Capture the cell that displays the provided text and extract its [x, y] central coordinate. 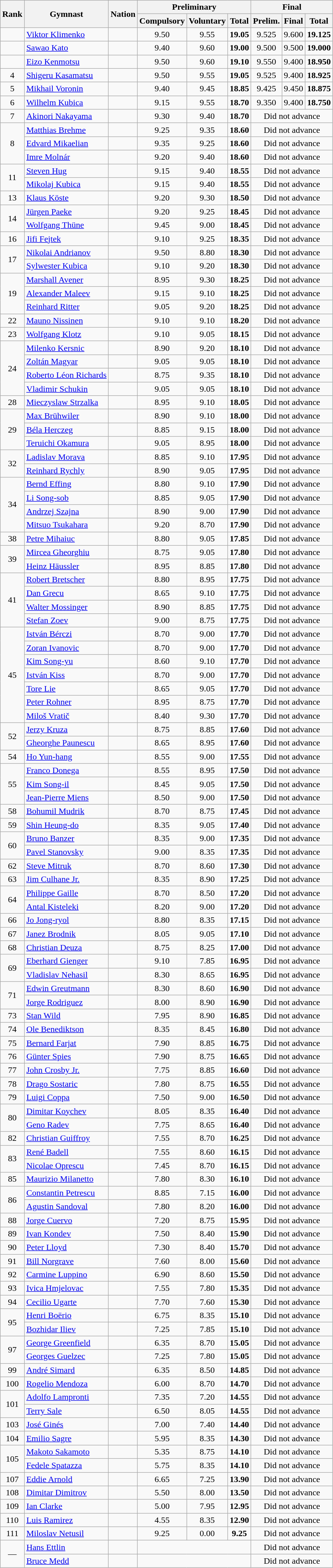
Teruichi Okamura [67, 443]
Jorge Cuervo [67, 1220]
Makoto Sakamoto [67, 1452]
73 [12, 1015]
16.10 [239, 1179]
Janez Brodnik [67, 934]
Klaus Köste [67, 198]
82 [12, 1138]
Robert Bretscher [67, 579]
Matthias Brehme [67, 130]
Wolfgang Klotz [67, 334]
62 [12, 866]
6.65 [162, 1479]
75 [12, 1043]
17.45 [239, 811]
Nikolai Andrianov [67, 252]
Kim Song-yu [67, 661]
17.55 [239, 757]
Jürgen Paeke [67, 212]
76 [12, 1057]
Christian Deuza [67, 947]
Mitsuo Tsukahara [67, 525]
Terry Sale [67, 1411]
Zoran Ivanovic [67, 648]
14.85 [239, 1370]
32 [12, 464]
17.10 [239, 934]
15.90 [239, 1234]
14 [12, 218]
99 [12, 1370]
16.85 [239, 1015]
Carmine Luppino [67, 1275]
34 [12, 505]
13.50 [239, 1493]
5 [12, 89]
7.70 [162, 1302]
111 [12, 1534]
9.450 [293, 89]
Ivan Kondev [67, 1234]
Vladislav Nehasil [67, 975]
Heinz Häussler [67, 566]
100 [12, 1384]
89 [12, 1234]
Mauno Nissinen [67, 320]
16.65 [239, 1057]
6.00 [162, 1384]
63 [12, 879]
Bernard Farjat [67, 1043]
Shigeru Kasamatsu [67, 75]
Geno Radev [67, 1125]
18.85 [239, 89]
Rogelio Mendoza [67, 1384]
Wolfgang Thüne [67, 225]
Steve Mitruk [67, 866]
110 [12, 1520]
15.95 [239, 1220]
6.90 [162, 1275]
18.875 [319, 89]
68 [12, 947]
Tore Lie [67, 689]
7.00 [162, 1424]
18.50 [239, 198]
André Simard [67, 1370]
Edwin Greutmann [67, 988]
Cecilio Ugarte [67, 1302]
Ladislav Morava [67, 457]
67 [12, 934]
Andrzej Szajna [67, 511]
19 [12, 293]
58 [12, 811]
Georges Guelzec [67, 1356]
7 [12, 116]
19.000 [319, 48]
Nation [123, 14]
Franco Donega [67, 770]
Li Song-sob [67, 498]
Stefan Zoev [67, 621]
71 [12, 995]
18.35 [239, 239]
Viktor Klimenko [67, 34]
Nicolae Oprescu [67, 1166]
Gheorghe Paunescu [67, 743]
19.10 [239, 62]
18.750 [319, 102]
Dimitar Dimitrov [67, 1493]
109 [12, 1506]
Vladimir Schukin [67, 389]
19.125 [319, 34]
38 [12, 539]
Günter Spies [67, 1057]
Jifi Fejtek [67, 239]
23 [12, 334]
4.55 [162, 1520]
Bernd Effing [67, 484]
4 [12, 75]
Henri Boërio [67, 1316]
52 [12, 736]
Drago Sostaric [67, 1084]
7.35 [162, 1397]
13.90 [239, 1479]
6.75 [162, 1316]
91 [12, 1261]
15.70 [239, 1247]
14.70 [239, 1384]
René Badell [67, 1152]
Agustin Sandoval [67, 1206]
17.30 [239, 866]
Constantin Petrescu [67, 1193]
5.95 [162, 1438]
Luigi Coppa [67, 1097]
14.40 [239, 1424]
Emilio Sagre [67, 1438]
9.425 [266, 89]
15.30 [239, 1302]
Hans Ettlin [67, 1547]
45 [12, 675]
Alexander Maleev [67, 293]
101 [12, 1404]
Dimitar Koychev [67, 1111]
Compulsory [162, 21]
18.925 [319, 75]
Eberhard Gienger [67, 961]
6.50 [162, 1411]
17.85 [239, 539]
88 [12, 1220]
19.00 [239, 48]
Mircea Gheorghiu [67, 552]
9.550 [266, 62]
13 [12, 198]
83 [12, 1159]
55 [12, 784]
12.90 [239, 1520]
Miloš Vratič [67, 716]
29 [12, 430]
Adolfo Lampronti [67, 1397]
Bozhidar Iliev [67, 1329]
16 [12, 239]
59 [12, 825]
7.30 [162, 1247]
Ivica Hmjelovac [67, 1288]
Mikhail Voronin [67, 89]
103 [12, 1424]
Jim Culhane Jr. [67, 879]
85 [12, 1179]
Preliminary [194, 7]
86 [12, 1200]
Prelim. [266, 21]
Fedele Spatazza [67, 1465]
16.55 [239, 1084]
92 [12, 1275]
97 [12, 1350]
69 [12, 968]
Petre Mihaiuc [67, 539]
Marshall Avener [67, 280]
17 [12, 259]
66 [12, 920]
6 [12, 102]
Christian Guiffroy [67, 1138]
16.80 [239, 1029]
Jean-Pierre Miens [67, 797]
11 [12, 178]
15.60 [239, 1261]
54 [12, 757]
105 [12, 1458]
17.40 [239, 825]
Mieczyslaw Strzalka [67, 402]
Imre Molnár [67, 157]
5.50 [162, 1493]
24 [12, 368]
17.15 [239, 920]
16.75 [239, 1043]
Wilhelm Kubica [67, 102]
80 [12, 1118]
79 [12, 1097]
90 [12, 1247]
Bruce Medd [67, 1561]
Bruno Banzer [67, 839]
Antal Kisteleki [67, 907]
Peter Lloyd [67, 1247]
Stan Wild [67, 1015]
Eddie Arnold [67, 1479]
9.350 [266, 102]
39 [12, 559]
41 [12, 600]
Edvard Mikaelian [67, 143]
12.95 [239, 1506]
Mikolaj Kubica [67, 184]
Zoltán Magyar [67, 361]
5.00 [162, 1506]
64 [12, 900]
Milenko Kersnic [67, 348]
Reinhard Ritter [67, 307]
Pavel Stanovsky [67, 852]
18.950 [319, 62]
Miloslav Netusil [67, 1534]
16.60 [239, 1070]
78 [12, 1084]
Jo Jong-ryol [67, 920]
94 [12, 1302]
7.45 [162, 1166]
José Ginés [67, 1424]
108 [12, 1493]
István Bérczi [67, 634]
7.15 [207, 1193]
Luis Ramirez [67, 1520]
104 [12, 1438]
Sawao Kato [67, 48]
28 [12, 402]
5.35 [162, 1452]
Kim Song-il [67, 784]
17.00 [239, 947]
Akinori Nakayama [67, 116]
9.600 [293, 34]
16.25 [239, 1138]
George Greenfield [67, 1343]
Walter Mossinger [67, 607]
18.20 [239, 320]
7.40 [207, 1424]
Béla Herczeg [67, 430]
14.30 [239, 1438]
107 [12, 1479]
István Kiss [67, 675]
Jerzy Kruza [67, 729]
John Crosby Jr. [67, 1070]
8.25 [207, 947]
— [12, 1554]
Roberto Léon Richards [67, 375]
60 [12, 845]
Reinhard Rychly [67, 471]
74 [12, 1029]
Max Brühwiler [67, 416]
15.50 [239, 1275]
93 [12, 1288]
Steven Hug [67, 171]
Bill Norgrave [67, 1261]
5.75 [162, 1465]
95 [12, 1322]
Sylwester Kubica [67, 266]
Rank [12, 14]
18.05 [239, 402]
Ole Benediktson [67, 1029]
Ho Yun-hang [67, 757]
Gymnast [67, 14]
18.15 [239, 334]
Eizo Kenmotsu [67, 62]
17.25 [239, 879]
Ian Clarke [67, 1506]
15.35 [239, 1288]
77 [12, 1070]
0.00 [207, 1534]
Voluntary [207, 21]
Philippe Gaille [67, 893]
Maurizio Milanetto [67, 1179]
Dan Grecu [67, 593]
Jorge Rodriguez [67, 1002]
Shin Heung-do [67, 825]
8 [12, 143]
Bohumil Mudrik [67, 811]
22 [12, 320]
Peter Rohner [67, 702]
16.50 [239, 1097]
